Output the (x, y) coordinate of the center of the cell containing the given text.  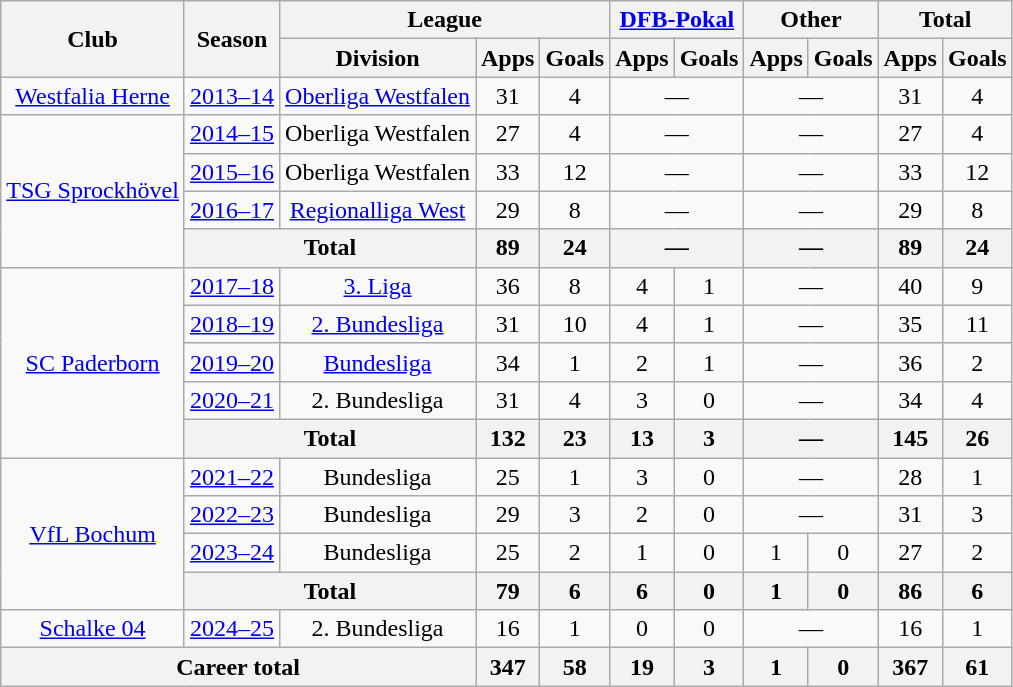
2020–21 (232, 400)
132 (508, 438)
35 (910, 324)
10 (575, 324)
2022–23 (232, 515)
Division (378, 58)
28 (910, 477)
3. Liga (378, 286)
2024–25 (232, 629)
2023–24 (232, 553)
2017–18 (232, 286)
2018–19 (232, 324)
61 (977, 667)
23 (575, 438)
League (445, 20)
DFB-Pokal (677, 20)
Regionalliga West (378, 210)
347 (508, 667)
Season (232, 39)
2019–20 (232, 362)
79 (508, 591)
40 (910, 286)
9 (977, 286)
VfL Bochum (93, 534)
367 (910, 667)
Schalke 04 (93, 629)
TSG Sprockhövel (93, 191)
19 (642, 667)
11 (977, 324)
Club (93, 39)
86 (910, 591)
26 (977, 438)
Westfalia Herne (93, 96)
Other (811, 20)
2021–22 (232, 477)
2013–14 (232, 96)
2015–16 (232, 172)
58 (575, 667)
2016–17 (232, 210)
13 (642, 438)
145 (910, 438)
SC Paderborn (93, 362)
2014–15 (232, 134)
Career total (238, 667)
